Capture the cell that displays the provided text and extract its [X, Y] central coordinate. 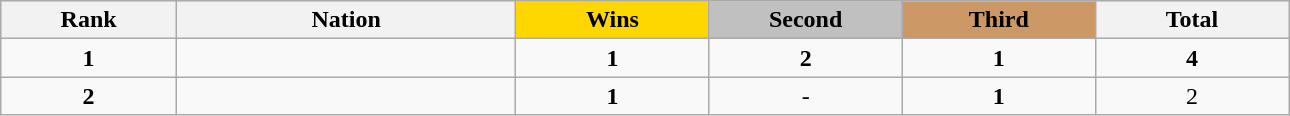
Total [1192, 20]
Rank [89, 20]
Third [998, 20]
- [806, 96]
Nation [346, 20]
4 [1192, 58]
Second [806, 20]
Wins [612, 20]
